Locate the cell with the specified text and output its [x, y] center coordinate. 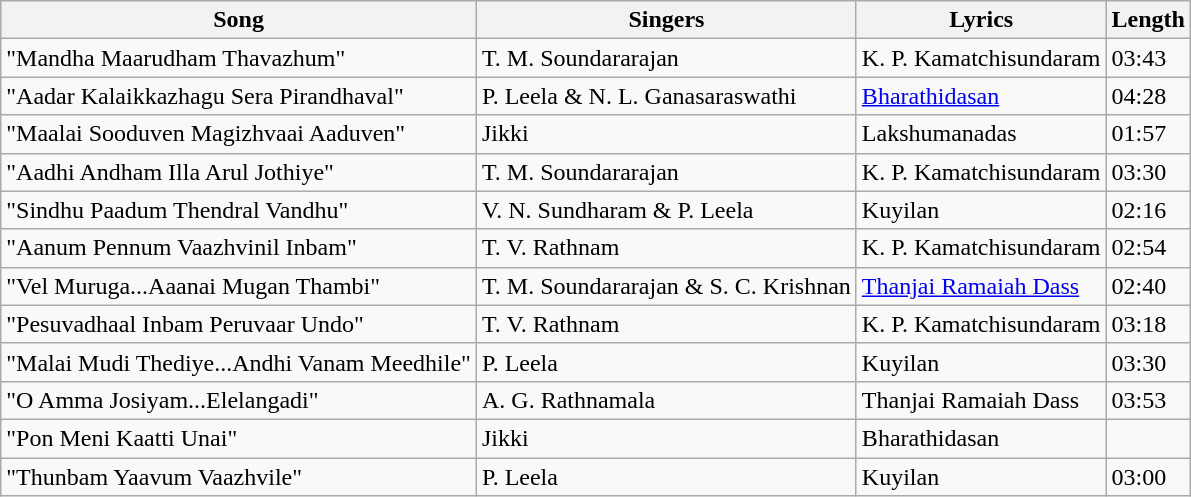
"Malai Mudi Thediye...Andhi Vanam Meedhile" [239, 362]
Song [239, 20]
Length [1148, 20]
03:00 [1148, 477]
"Mandha Maarudham Thavazhum" [239, 58]
"Thunbam Yaavum Vaazhvile" [239, 477]
T. M. Soundararajan & S. C. Krishnan [666, 286]
Lakshumanadas [981, 134]
04:28 [1148, 96]
02:40 [1148, 286]
A. G. Rathnamala [666, 400]
V. N. Sundharam & P. Leela [666, 210]
01:57 [1148, 134]
"Vel Muruga...Aaanai Mugan Thambi" [239, 286]
Singers [666, 20]
"Sindhu Paadum Thendral Vandhu" [239, 210]
"Aadar Kalaikkazhagu Sera Pirandhaval" [239, 96]
"Pon Meni Kaatti Unai" [239, 438]
P. Leela & N. L. Ganasaraswathi [666, 96]
"O Amma Josiyam...Elelangadi" [239, 400]
Lyrics [981, 20]
"Aadhi Andham Illa Arul Jothiye" [239, 172]
"Maalai Sooduven Magizhvaai Aaduven" [239, 134]
03:53 [1148, 400]
03:43 [1148, 58]
"Aanum Pennum Vaazhvinil Inbam" [239, 248]
02:16 [1148, 210]
02:54 [1148, 248]
"Pesuvadhaal Inbam Peruvaar Undo" [239, 324]
03:18 [1148, 324]
